Scan for the cell matching the given text and deliver its (X, Y) coordinate at center. 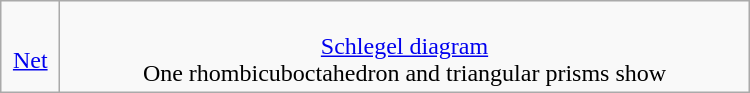
Schlegel diagramOne rhombicuboctahedron and triangular prisms show (405, 47)
Net (30, 47)
